Provide the (X, Y) coordinate of the cell's center where the given text is located.  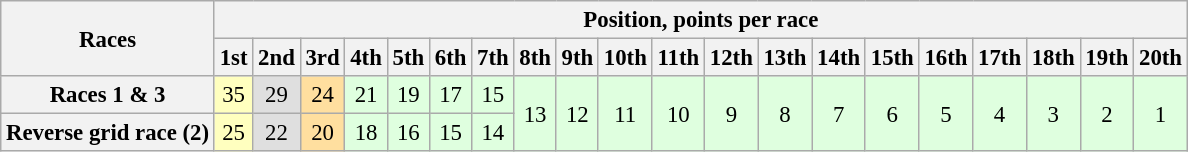
11th (678, 58)
10th (625, 58)
14th (839, 58)
17th (1000, 58)
19th (1107, 58)
29 (276, 95)
4 (1000, 114)
6 (892, 114)
8 (785, 114)
13th (785, 58)
9 (732, 114)
1 (1161, 114)
14 (493, 133)
9th (577, 58)
18 (366, 133)
10 (678, 114)
3rd (322, 58)
17 (450, 95)
7 (839, 114)
11 (625, 114)
25 (233, 133)
8th (535, 58)
22 (276, 133)
19 (408, 95)
2nd (276, 58)
4th (366, 58)
Races (108, 38)
20 (322, 133)
1st (233, 58)
12 (577, 114)
7th (493, 58)
18th (1053, 58)
21 (366, 95)
15th (892, 58)
2 (1107, 114)
12th (732, 58)
13 (535, 114)
24 (322, 95)
16 (408, 133)
5 (946, 114)
3 (1053, 114)
Races 1 & 3 (108, 95)
Position, points per race (700, 20)
6th (450, 58)
5th (408, 58)
35 (233, 95)
Reverse grid race (2) (108, 133)
16th (946, 58)
20th (1161, 58)
